Provide the [X, Y] coordinate of the cell's center where the given text is located.  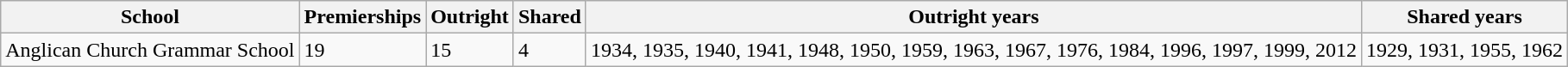
Anglican Church Grammar School [150, 50]
4 [549, 50]
School [150, 17]
1929, 1931, 1955, 1962 [1465, 50]
Outright years [973, 17]
19 [362, 50]
15 [470, 50]
Shared [549, 17]
Premierships [362, 17]
Outright [470, 17]
Shared years [1465, 17]
1934, 1935, 1940, 1941, 1948, 1950, 1959, 1963, 1967, 1976, 1984, 1996, 1997, 1999, 2012 [973, 50]
